Output the (x, y) coordinate of the center of the cell containing the given text.  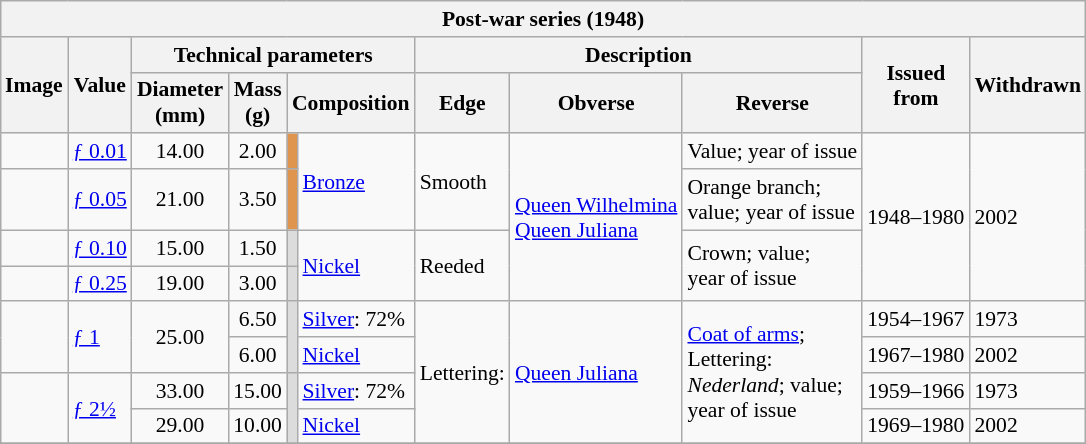
25.00 (180, 336)
1948–1980 (916, 217)
6.00 (258, 355)
3.50 (258, 200)
19.00 (180, 284)
Technical parameters (274, 54)
1.50 (258, 248)
ƒ 0.01 (100, 151)
Orange branch;value; year of issue (772, 200)
Image (34, 84)
3.00 (258, 284)
1969–1980 (916, 426)
1959–1966 (916, 390)
Obverse (596, 102)
1967–1980 (916, 355)
Lettering: (462, 372)
Diameter(mm) (180, 102)
Queen Wilhelmina Queen Juliana (596, 217)
6.50 (258, 319)
ƒ 0.25 (100, 284)
Composition (351, 102)
ƒ 0.10 (100, 248)
Edge (462, 102)
Description (639, 54)
1954–1967 (916, 319)
Reeded (462, 266)
ƒ 2½ (100, 408)
10.00 (258, 426)
Smooth (462, 182)
ƒ 1 (100, 336)
2.00 (258, 151)
Value; year of issue (772, 151)
33.00 (180, 390)
ƒ 0.05 (100, 200)
Crown; value;year of issue (772, 266)
Value (100, 84)
Issuedfrom (916, 84)
29.00 (180, 426)
Post-war series (1948) (543, 19)
Queen Juliana (596, 372)
14.00 (180, 151)
21.00 (180, 200)
Reverse (772, 102)
Bronze (356, 182)
Withdrawn (1027, 84)
Mass(g) (258, 102)
Coat of arms;Lettering:Nederland; value;year of issue (772, 372)
